Find where the given text appears and provide that cell's center as [X, Y] coordinate. 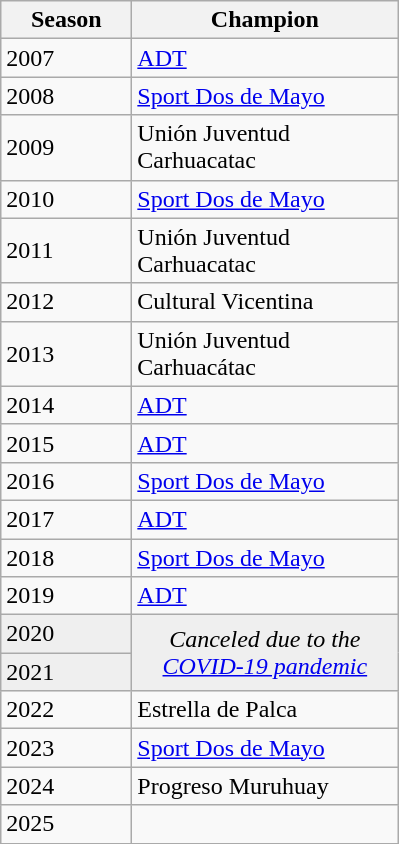
Cultural Vicentina [265, 302]
2009 [66, 148]
2016 [66, 481]
2018 [66, 557]
Unión Juventud Carhuacátac [265, 354]
2011 [66, 250]
2024 [66, 786]
2025 [66, 824]
Progreso Muruhuay [265, 786]
Estrella de Palca [265, 710]
2020 [66, 634]
Champion [265, 20]
2010 [66, 199]
2019 [66, 596]
Season [66, 20]
2017 [66, 519]
2021 [66, 672]
2012 [66, 302]
2022 [66, 710]
2015 [66, 443]
2013 [66, 354]
2008 [66, 96]
2007 [66, 58]
Canceled due to the COVID-19 pandemic [265, 653]
2014 [66, 405]
2023 [66, 748]
